From the cell containing the given text, extract its center point as [X, Y] coordinate. 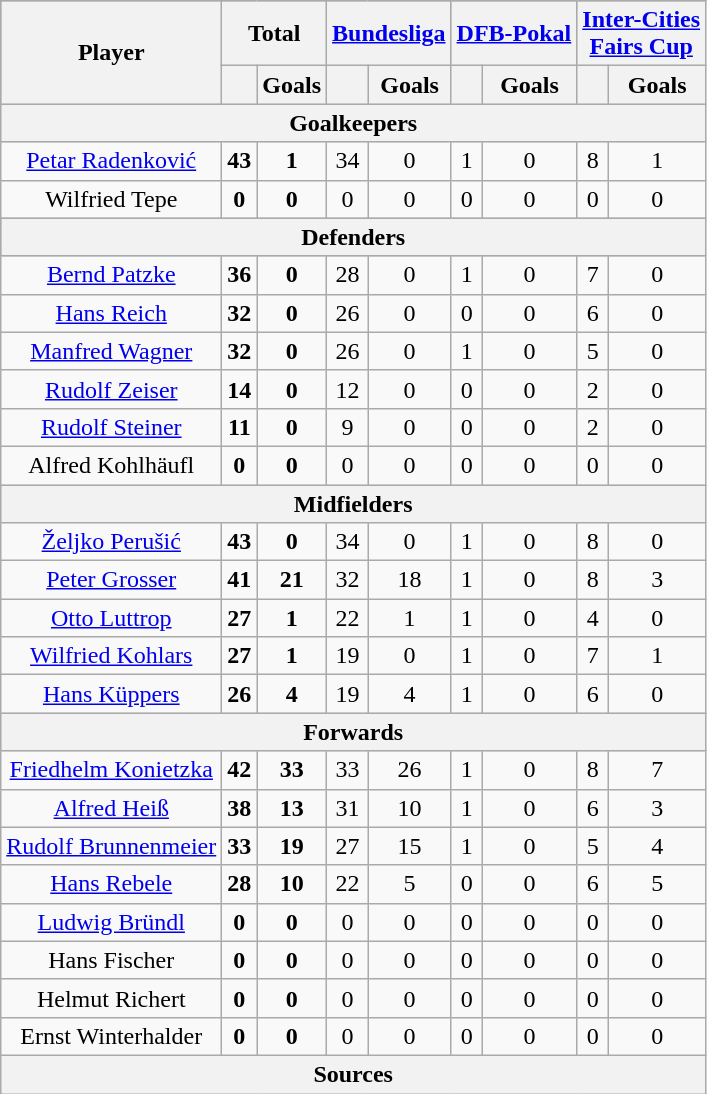
38 [240, 808]
15 [410, 846]
Peter Grosser [112, 580]
Rudolf Brunnenmeier [112, 846]
Wilfried Tepe [112, 199]
Ernst Winterhalder [112, 1036]
12 [348, 389]
Bundesliga [389, 34]
Rudolf Steiner [112, 427]
Bernd Patzke [112, 275]
Sources [354, 1074]
Player [112, 52]
Friedhelm Konietzka [112, 770]
36 [240, 275]
Defenders [354, 237]
Wilfried Kohlars [112, 656]
Ludwig Bründl [112, 922]
Forwards [354, 732]
31 [348, 808]
Midfielders [354, 503]
Hans Küppers [112, 694]
Alfred Heiß [112, 808]
Željko Perušić [112, 542]
21 [292, 580]
41 [240, 580]
Inter-CitiesFairs Cup [642, 34]
Goalkeepers [354, 123]
Hans Rebele [112, 884]
Total [274, 34]
13 [292, 808]
Manfred Wagner [112, 351]
Helmut Richert [112, 998]
42 [240, 770]
11 [240, 427]
9 [348, 427]
Hans Reich [112, 313]
Alfred Kohlhäufl [112, 465]
Petar Radenković [112, 161]
Rudolf Zeiser [112, 389]
Otto Luttrop [112, 618]
Hans Fischer [112, 960]
DFB-Pokal [514, 34]
14 [240, 389]
18 [410, 580]
